Scan for the cell matching the given text and deliver its [X, Y] coordinate at center. 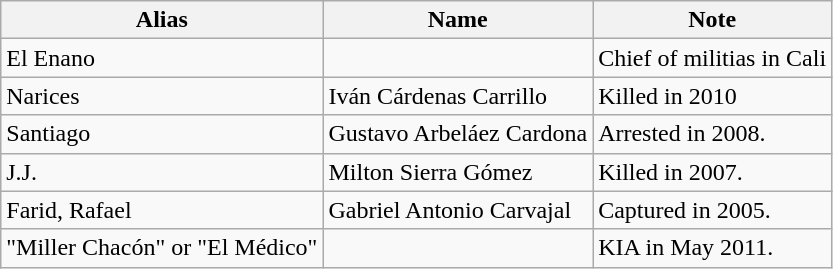
Chief of militias in Cali [712, 58]
Name [458, 20]
Narices [162, 96]
Santiago [162, 134]
KIA in May 2011. [712, 248]
Milton Sierra Gómez [458, 172]
Arrested in 2008. [712, 134]
Killed in 2010 [712, 96]
Gustavo Arbeláez Cardona [458, 134]
Killed in 2007. [712, 172]
J.J. [162, 172]
Note [712, 20]
Iván Cárdenas Carrillo [458, 96]
"Miller Chacón" or "El Médico" [162, 248]
Captured in 2005. [712, 210]
Gabriel Antonio Carvajal [458, 210]
El Enano [162, 58]
Alias [162, 20]
Farid, Rafael [162, 210]
